Pinpoint the cell where the given text exists, returning its (x, y) midpoint coordinate. 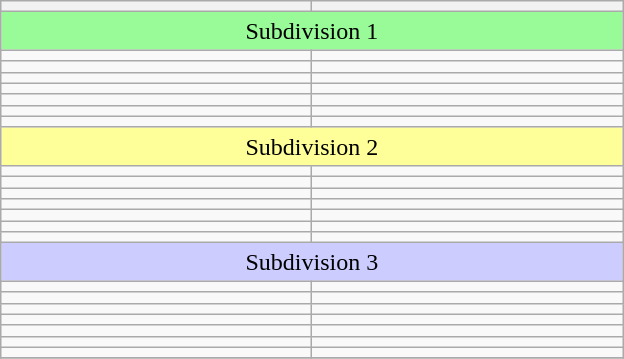
Subdivision 2 (312, 146)
Subdivision 1 (312, 31)
Subdivision 3 (312, 262)
